Return the (x, y) coordinate for the center point of the cell that contains the specified text.  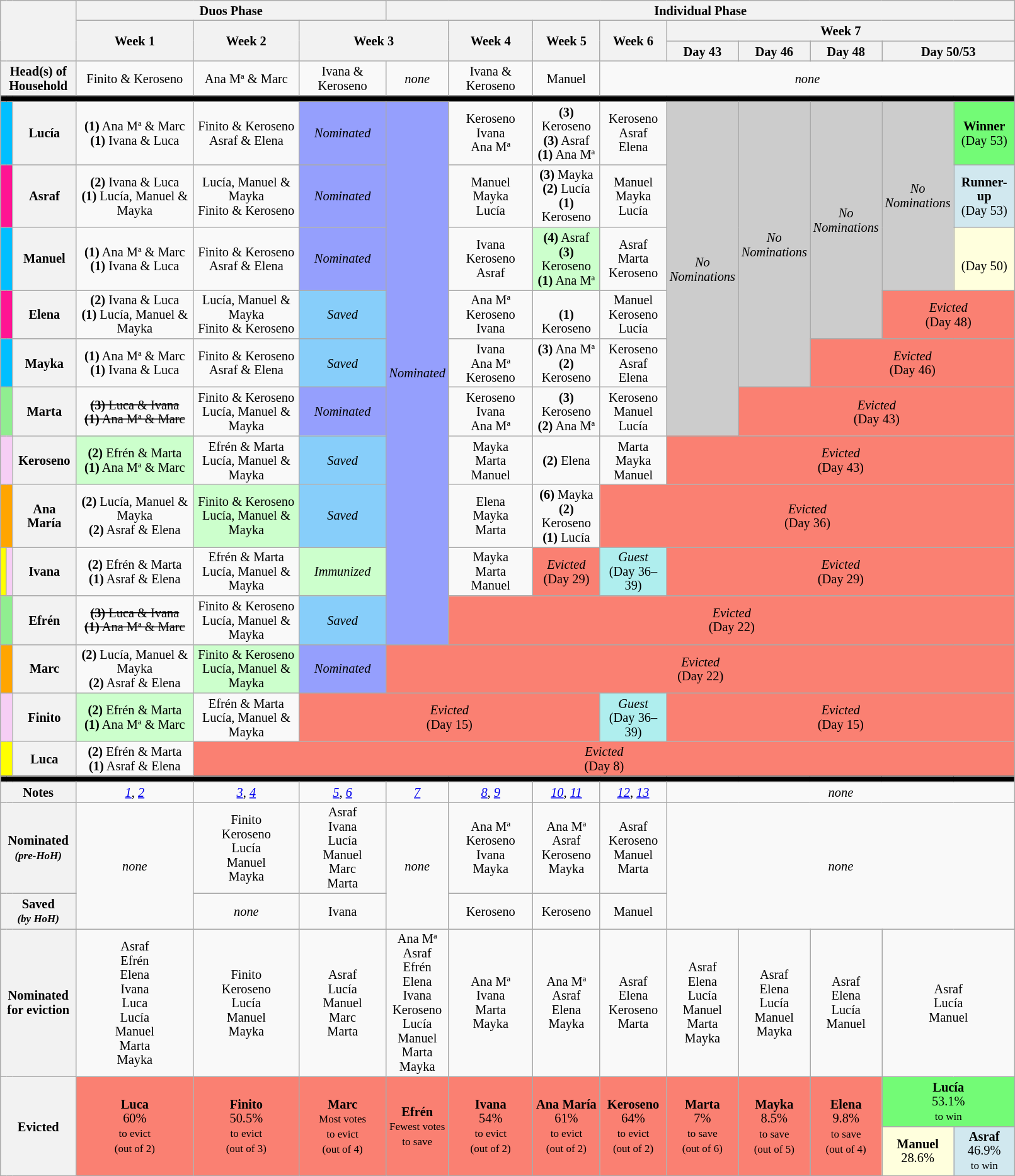
(3) Keroseno(2) Ana Mª (566, 411)
AsrafIvanaLucíaManuelMarcMarta (343, 848)
(3) Ana Mª(2) Keroseno (566, 363)
Finito50.5%to evict(out of 3) (246, 1126)
IvanaKerosenoAsraf (491, 258)
Evicted(Day 8) (604, 758)
(3) Keroseno(3) Asraf(1) Ana Mª (566, 133)
AsrafLucíaManuelMarcMarta (343, 1003)
5, 6 (343, 792)
Finito & Keroseno (135, 78)
AsrafKerosenoManuelMarta (633, 848)
Ana MªAsrafEfrénElenaIvanaKerosenoLucíaManuelMartaMayka (417, 1003)
12, 13 (633, 792)
Duos Phase (231, 10)
Head(s) ofHousehold (38, 78)
Finito (44, 717)
Week 3 (374, 40)
7 (417, 792)
Individual Phase (701, 10)
Luca (44, 758)
MarcMost votesto evict(out of 4) (343, 1126)
EfrénFewest votesto save (417, 1126)
Marc (44, 669)
MartaMaykaManuel (633, 460)
Ana María61%to evict(out of 2) (566, 1126)
Immunized (343, 571)
(3) Mayka(2) Lucía(1) Keroseno (566, 196)
Ana Mª & Marc (246, 78)
8, 9 (491, 792)
Efrén (44, 620)
Ana MªKerosenoIvana (491, 314)
AsrafElenaLucíaManuelMayka (774, 1003)
(2) Elena (566, 460)
Elena (44, 314)
AsrafElenaKerosenoMarta (633, 1003)
Evicted(Day 48) (949, 314)
Week 4 (491, 40)
Day 48 (846, 51)
Lucía53.1%to win (949, 1101)
Week 7 (840, 30)
3, 4 (246, 792)
Runner-up (Day 53) (984, 196)
IvanaAna MªKeroseno (491, 363)
AsrafMartaKeroseno (633, 258)
Week 1 (135, 40)
Winner (Day 53) (984, 133)
Asraf46.9%to win (984, 1151)
Mayka8.5%to save(out of 5) (774, 1126)
Day 46 (774, 51)
Keroseno64%to evict(out of 2) (633, 1126)
Ana MªAsrafElenaMayka (566, 1003)
(Day 50) (984, 258)
Evicted(Day 46) (912, 363)
Day 43 (702, 51)
Marta7%to save(out of 6) (702, 1126)
Week 2 (246, 40)
ElenaMaykaMarta (491, 516)
Lucía (44, 133)
ManuelKerosenoLucía (633, 314)
Asraf (44, 196)
Mayka (44, 363)
Ivana54%to evict(out of 2) (491, 1126)
Saved(by HoH) (38, 911)
AsrafElenaLucíaManuelMartaMayka (702, 1003)
10, 11 (566, 792)
(4) Asraf(3) Keroseno(1) Ana Mª (566, 258)
Ana MªKerosenoIvanaMayka (491, 848)
Day 50/53 (949, 51)
Nominated(pre-HoH) (38, 848)
Nominatedfor eviction (38, 1003)
Evicted(Day 36) (808, 516)
Ana MªAsrafKerosenoMayka (566, 848)
Week 5 (566, 40)
(1) Keroseno (566, 314)
AsrafLucíaManuel (949, 1003)
Ana María (44, 516)
Week 6 (633, 40)
(6) Mayka(2) Keroseno(1) Lucía (566, 516)
Marta (44, 411)
Ana MªIvanaMartaMayka (491, 1003)
Manuel28.6% (918, 1151)
Elena9.8%to save(out of 4) (846, 1126)
Evicted (38, 1126)
Luca60%to evict(out of 2) (135, 1126)
Notes (38, 792)
AsrafElenaLucíaManuel (846, 1003)
AsrafEfrénElenaIvanaLucaLucíaManuelMartaMayka (135, 1003)
KerosenoManuelLucía (633, 411)
1, 2 (135, 792)
